Output the (x, y) coordinate of the center of the cell containing the given text.  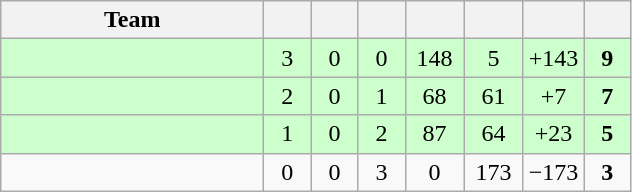
Team (132, 20)
87 (434, 134)
−173 (554, 172)
61 (494, 96)
+143 (554, 58)
+7 (554, 96)
+23 (554, 134)
64 (494, 134)
173 (494, 172)
148 (434, 58)
9 (608, 58)
68 (434, 96)
7 (608, 96)
